Locate the cell with the specified text and output its (x, y) center coordinate. 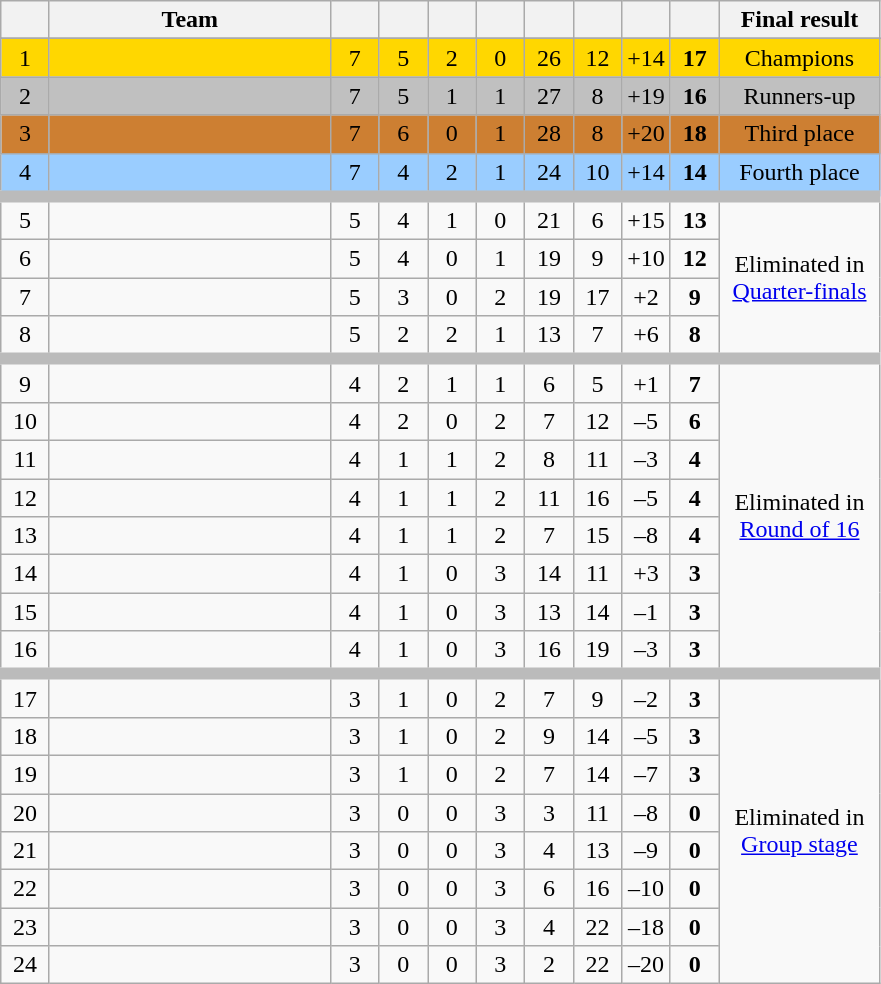
+20 (646, 134)
+19 (646, 96)
Champions (800, 58)
Final result (800, 20)
+1 (646, 380)
Eliminated in Quarter-finals (800, 278)
23 (26, 927)
+15 (646, 218)
Third place (800, 134)
+6 (646, 338)
Eliminated in Round of 16 (800, 516)
–7 (646, 774)
+10 (646, 259)
28 (550, 134)
27 (550, 96)
–10 (646, 889)
+3 (646, 574)
–20 (646, 965)
+2 (646, 297)
–18 (646, 927)
26 (550, 58)
Fourth place (800, 174)
–9 (646, 851)
Team (190, 20)
–1 (646, 612)
Runners-up (800, 96)
Eliminated in Group stage (800, 829)
20 (26, 813)
–2 (646, 696)
